Locate the cell with the specified text and output its [x, y] center coordinate. 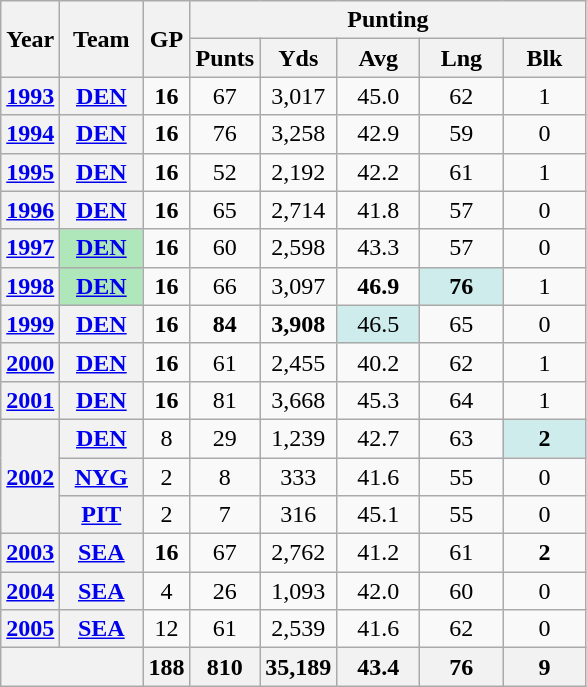
45.1 [378, 515]
66 [225, 286]
3,258 [298, 134]
2002 [30, 476]
63 [462, 438]
43.4 [378, 667]
Yds [298, 58]
40.2 [378, 362]
Avg [378, 58]
7 [225, 515]
46.9 [378, 286]
2,192 [298, 172]
1994 [30, 134]
GP [166, 39]
2,762 [298, 553]
41.2 [378, 553]
2005 [30, 629]
NYG [102, 477]
29 [225, 438]
333 [298, 477]
84 [225, 324]
2004 [30, 591]
Punting [388, 20]
1997 [30, 248]
188 [166, 667]
35,189 [298, 667]
2001 [30, 400]
Lng [462, 58]
316 [298, 515]
2003 [30, 553]
26 [225, 591]
3,668 [298, 400]
3,017 [298, 96]
42.7 [378, 438]
52 [225, 172]
45.0 [378, 96]
12 [166, 629]
42.2 [378, 172]
1,093 [298, 591]
42.9 [378, 134]
2,539 [298, 629]
59 [462, 134]
41.8 [378, 210]
43.3 [378, 248]
4 [166, 591]
45.3 [378, 400]
Punts [225, 58]
42.0 [378, 591]
1993 [30, 96]
64 [462, 400]
Team [102, 39]
2,598 [298, 248]
810 [225, 667]
1995 [30, 172]
1,239 [298, 438]
46.5 [378, 324]
81 [225, 400]
3,908 [298, 324]
2000 [30, 362]
9 [544, 667]
Year [30, 39]
2,455 [298, 362]
PIT [102, 515]
1998 [30, 286]
3,097 [298, 286]
1999 [30, 324]
Blk [544, 58]
1996 [30, 210]
2,714 [298, 210]
